Scan for the cell matching the given text and deliver its [X, Y] coordinate at center. 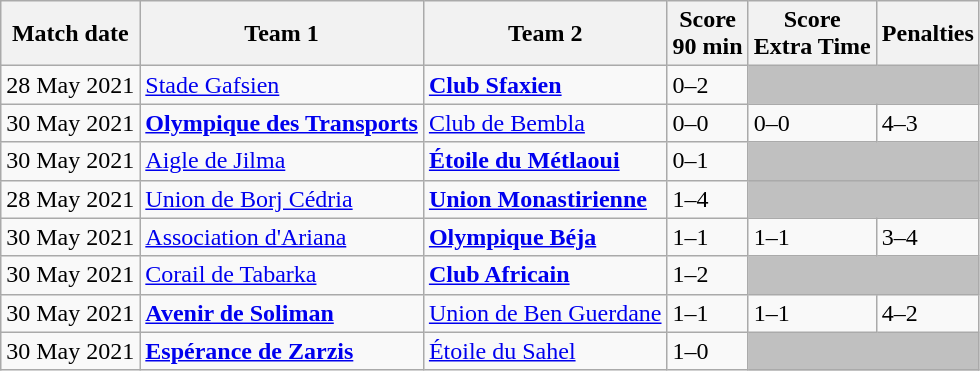
3–4 [928, 237]
Penalties [928, 34]
0–1 [708, 161]
Étoile du Métlaoui [545, 161]
Union de Ben Guerdane [545, 313]
Union Monastirienne [545, 199]
Club Sfaxien [545, 85]
Club de Bembla [545, 123]
ScoreExtra Time [812, 34]
Espérance de Zarzis [282, 351]
Étoile du Sahel [545, 351]
Team 1 [282, 34]
Stade Gafsien [282, 85]
Score90 min [708, 34]
Olympique des Transports [282, 123]
0–2 [708, 85]
Association d'Ariana [282, 237]
1–4 [708, 199]
Team 2 [545, 34]
Avenir de Soliman [282, 313]
Match date [70, 34]
Club Africain [545, 275]
Union de Borj Cédria [282, 199]
1–0 [708, 351]
4–2 [928, 313]
1–2 [708, 275]
Olympique Béja [545, 237]
Aigle de Jilma [282, 161]
4–3 [928, 123]
Corail de Tabarka [282, 275]
